Scan for the cell matching the given text and deliver its (x, y) coordinate at center. 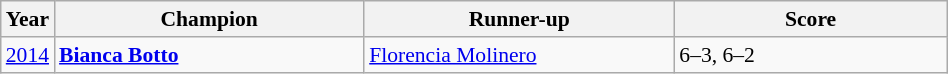
Florencia Molinero (519, 55)
Score (810, 19)
2014 (28, 55)
Bianca Botto (209, 55)
Year (28, 19)
6–3, 6–2 (810, 55)
Runner-up (519, 19)
Champion (209, 19)
